Locate the cell with the specified text and output its [X, Y] center coordinate. 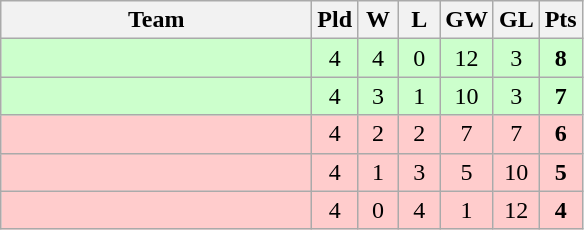
Pld [335, 20]
GL [516, 20]
6 [560, 134]
Pts [560, 20]
GW [467, 20]
8 [560, 58]
Team [156, 20]
L [420, 20]
W [378, 20]
